Return (x, y) of the center of cell containing provided text 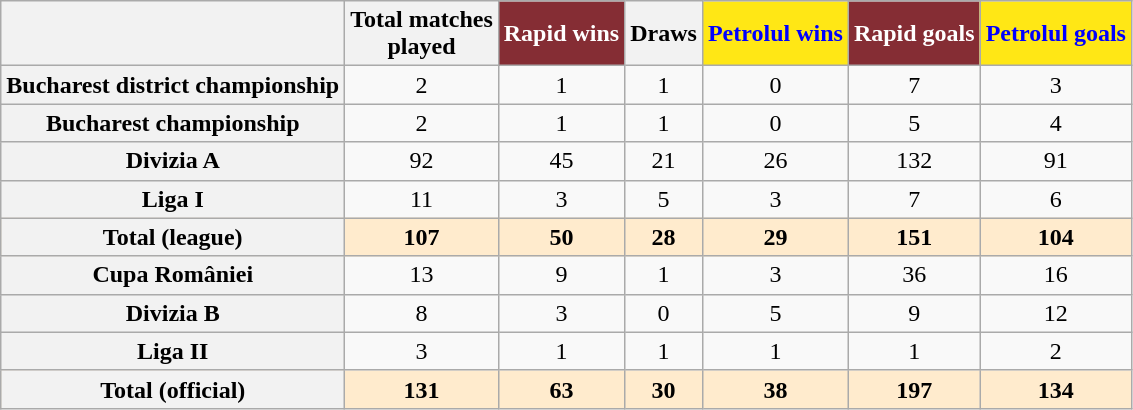
151 (914, 237)
45 (561, 161)
28 (664, 237)
132 (914, 161)
92 (422, 161)
Total (official) (173, 389)
Rapid goals (914, 34)
30 (664, 389)
Total (league) (173, 237)
38 (775, 389)
Petrolul wins (775, 34)
26 (775, 161)
Liga I (173, 199)
12 (1056, 313)
16 (1056, 275)
Bucharest district championship (173, 85)
91 (1056, 161)
Rapid wins (561, 34)
4 (1056, 123)
Cupa României (173, 275)
63 (561, 389)
Draws (664, 34)
134 (1056, 389)
Total matchesplayed (422, 34)
50 (561, 237)
131 (422, 389)
36 (914, 275)
Divizia A (173, 161)
Liga II (173, 351)
8 (422, 313)
104 (1056, 237)
6 (1056, 199)
197 (914, 389)
29 (775, 237)
21 (664, 161)
Bucharest championship (173, 123)
11 (422, 199)
107 (422, 237)
Petrolul goals (1056, 34)
Divizia B (173, 313)
13 (422, 275)
